Locate the cell with the specified text and output its (X, Y) center coordinate. 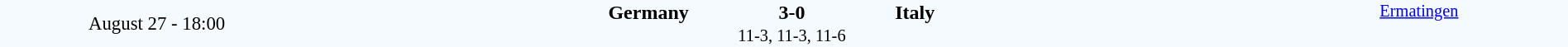
11-3, 11-3, 11-6 (792, 36)
August 27 - 18:00 (157, 23)
Italy (1082, 12)
Germany (501, 12)
3-0 (791, 12)
Ermatingen (1419, 23)
